Identify which cell holds the provided text, then report its [x, y] central coordinate. 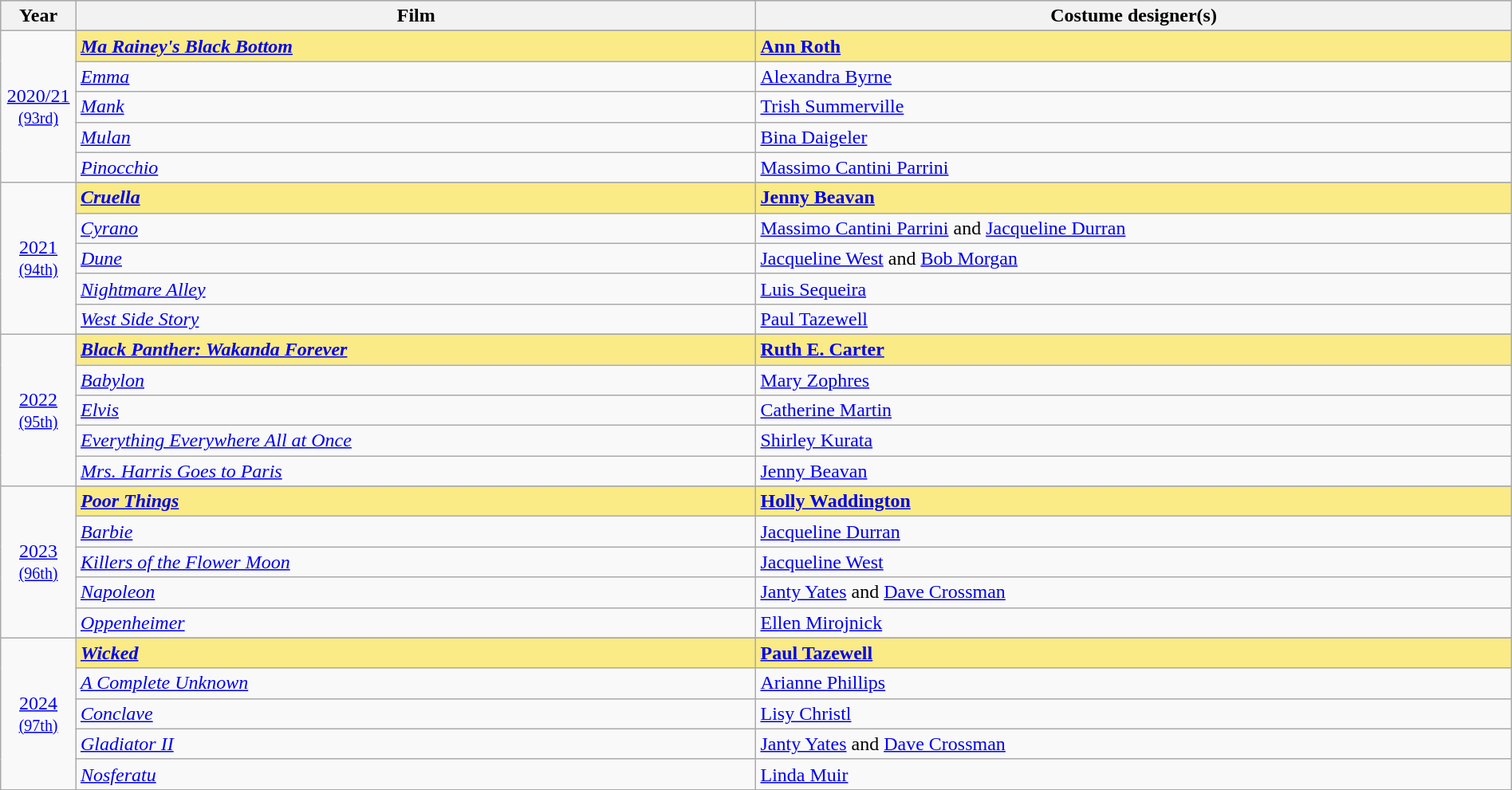
Costume designer(s) [1134, 16]
A Complete Unknown [416, 683]
Luis Sequeira [1134, 289]
Lisy Christl [1134, 713]
Mary Zophres [1134, 380]
Jacqueline West and Bob Morgan [1134, 258]
Linda Muir [1134, 774]
Oppenheimer [416, 623]
Emma [416, 77]
Ma Rainey's Black Bottom [416, 46]
Jacqueline West [1134, 562]
Wicked [416, 653]
Catherine Martin [1134, 411]
Pinocchio [416, 167]
Alexandra Byrne [1134, 77]
Massimo Cantini Parrini and Jacqueline Durran [1134, 228]
Trish Summerville [1134, 107]
Year [38, 16]
Nosferatu [416, 774]
West Side Story [416, 319]
2023 (96th) [38, 562]
Jacqueline Durran [1134, 532]
Poor Things [416, 501]
Film [416, 16]
Babylon [416, 380]
Napoleon [416, 592]
Elvis [416, 411]
Gladiator II [416, 744]
2020/21 (93rd) [38, 107]
Shirley Kurata [1134, 441]
Ann Roth [1134, 46]
Dune [416, 258]
Killers of the Flower Moon [416, 562]
Barbie [416, 532]
Ellen Mirojnick [1134, 623]
Nightmare Alley [416, 289]
Arianne Phillips [1134, 683]
2022 (95th) [38, 410]
Mrs. Harris Goes to Paris [416, 471]
Bina Daigeler [1134, 137]
Mulan [416, 137]
Mank [416, 107]
Ruth E. Carter [1134, 349]
Cyrano [416, 228]
Everything Everywhere All at Once [416, 441]
Conclave [416, 713]
Black Panther: Wakanda Forever [416, 349]
2021 (94th) [38, 258]
2024 (97th) [38, 713]
Cruella [416, 198]
Massimo Cantini Parrini [1134, 167]
Holly Waddington [1134, 501]
